Find where the given text appears and provide that cell's center as (x, y) coordinate. 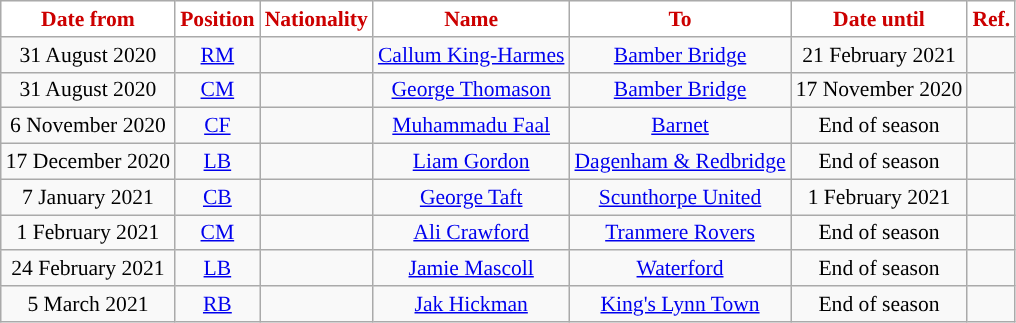
Ref. (991, 19)
6 November 2020 (88, 126)
5 March 2021 (88, 304)
Muhammadu Faal (472, 126)
RM (217, 55)
Liam Gordon (472, 162)
Jamie Mascoll (472, 269)
Name (472, 19)
CB (217, 197)
Date until (880, 19)
George Taft (472, 197)
Barnet (680, 126)
7 January 2021 (88, 197)
CF (217, 126)
Scunthorpe United (680, 197)
17 November 2020 (880, 90)
Date from (88, 19)
George Thomason (472, 90)
Callum King-Harmes (472, 55)
24 February 2021 (88, 269)
Jak Hickman (472, 304)
King's Lynn Town (680, 304)
RB (217, 304)
To (680, 19)
Ali Crawford (472, 233)
17 December 2020 (88, 162)
Tranmere Rovers (680, 233)
Nationality (316, 19)
21 February 2021 (880, 55)
Dagenham & Redbridge (680, 162)
Waterford (680, 269)
Position (217, 19)
